Locate the cell with the specified text and output its [X, Y] center coordinate. 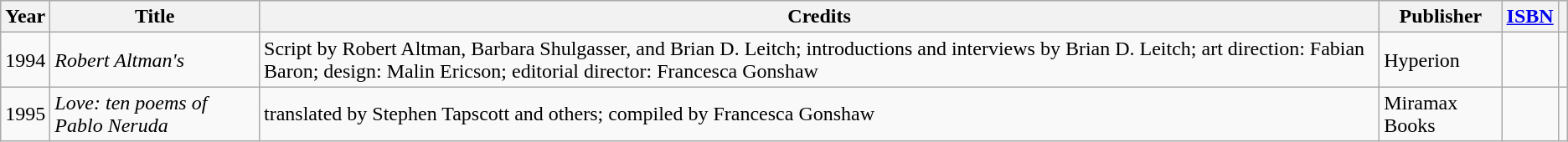
Credits [819, 17]
Hyperion [1441, 60]
Year [25, 17]
ISBN [1529, 17]
1995 [25, 114]
1994 [25, 60]
translated by Stephen Tapscott and others; compiled by Francesca Gonshaw [819, 114]
Publisher [1441, 17]
Miramax Books [1441, 114]
Robert Altman's [155, 60]
Love: ten poems of Pablo Neruda [155, 114]
Title [155, 17]
